Detect which cell encompasses the target text, then output its [X, Y] center coordinate. 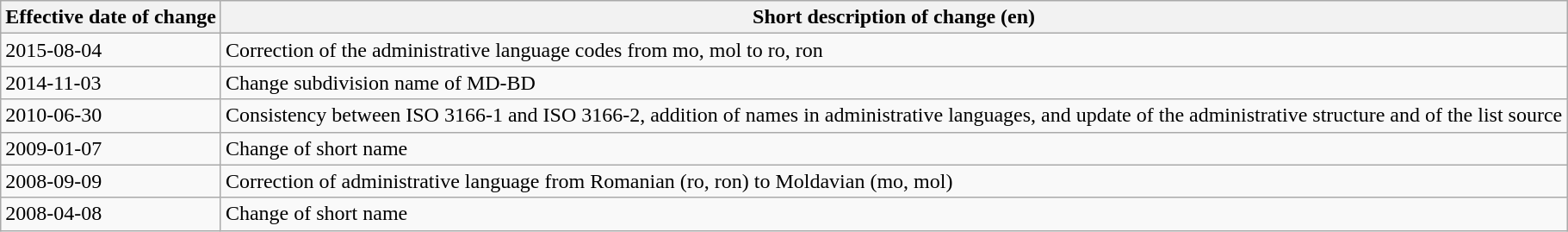
2008-09-09 [111, 181]
2010-06-30 [111, 116]
2009-01-07 [111, 148]
Correction of administrative language from Romanian (ro, ron) to Moldavian (mo, mol) [894, 181]
Correction of the administrative language codes from mo, mol to ro, ron [894, 50]
2014-11-03 [111, 83]
Effective date of change [111, 17]
2015-08-04 [111, 50]
2008-04-08 [111, 214]
Change subdivision name of MD-BD [894, 83]
Short description of change (en) [894, 17]
